Extract the (X, Y) coordinate from the center of the cell holding the provided text.  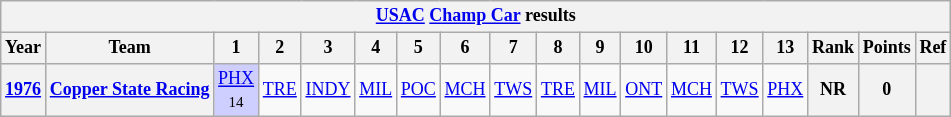
POC (418, 90)
ONT (644, 90)
5 (418, 48)
PHX14 (236, 90)
NR (834, 90)
Team (129, 48)
10 (644, 48)
3 (328, 48)
9 (600, 48)
1976 (24, 90)
INDY (328, 90)
4 (376, 48)
Ref (933, 48)
0 (886, 90)
USAC Champ Car results (476, 16)
2 (280, 48)
Points (886, 48)
7 (514, 48)
1 (236, 48)
Year (24, 48)
12 (740, 48)
PHX (786, 90)
6 (465, 48)
Rank (834, 48)
13 (786, 48)
11 (692, 48)
8 (558, 48)
Copper State Racing (129, 90)
